For the text-containing cell, return its midpoint in [x, y] coordinate format. 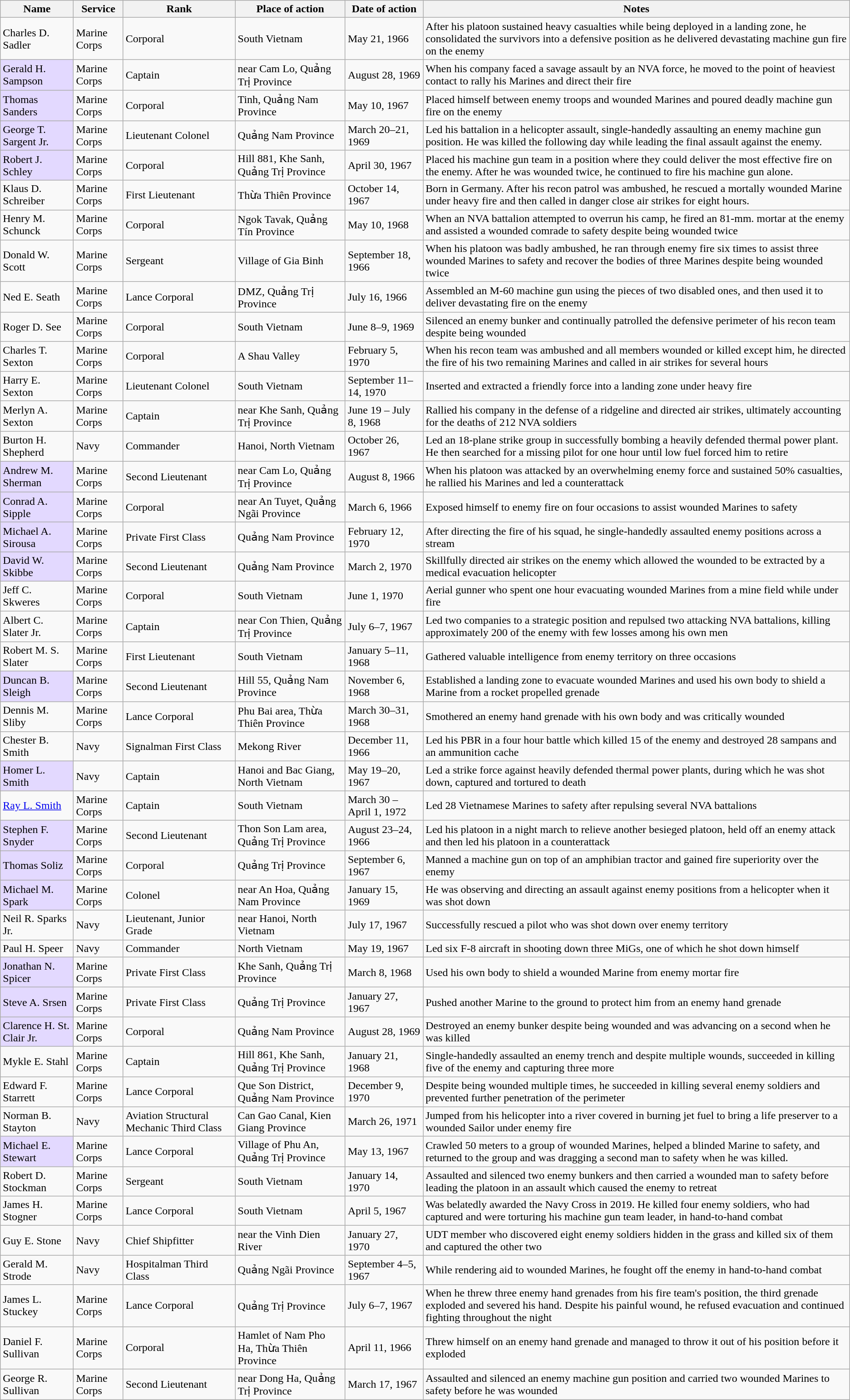
Village of Phu An, Quảng Trị Province [290, 1151]
September 4–5, 1967 [384, 1270]
July 16, 1966 [384, 297]
Jonathan N. Spicer [37, 972]
Mykle E. Stahl [37, 1061]
Notes [637, 9]
Robert J. Schley [37, 165]
June 19 – July 8, 1968 [384, 416]
Hanoi and Bac Giang, North Vietnam [290, 776]
January 27, 1967 [384, 1002]
Andrew M. Sherman [37, 477]
Thomas Soliz [37, 865]
Chester B. Smith [37, 746]
Smothered an enemy hand grenade with his own body and was critically wounded [637, 716]
January 21, 1968 [384, 1061]
August 23–24, 1966 [384, 835]
Hamlet of Nam Pho Ha, Thừa Thiên Province [290, 1348]
Despite being wounded multiple times, he succeeded in killing several enemy soldiers and prevented further penetration of the perimeter [637, 1092]
George R. Sullivan [37, 1385]
Established a landing zone to evacuate wounded Marines and used his own body to shield a Marine from a rocket propelled grenade [637, 686]
January 15, 1969 [384, 895]
Assembled an M-60 machine gun using the pieces of two disabled ones, and then used it to deliver devastating fire on the enemy [637, 297]
October 14, 1967 [384, 195]
Lieutenant, Junior Grade [179, 925]
Ngok Tavak, Quảng Tín Province [290, 225]
Date of action [384, 9]
Henry M. Schunck [37, 225]
September 11–14, 1970 [384, 386]
Merlyn A. Sexton [37, 416]
James H. Stogner [37, 1211]
near Con Thien, Quảng Trị Province [290, 626]
April 11, 1966 [384, 1348]
Manned a machine gun on top of an amphibian tractor and gained fire superiority over the enemy [637, 865]
March 30 – April 1, 1972 [384, 805]
Phu Bai area, Thừa Thiên Province [290, 716]
Led his platoon in a night march to relieve another besieged platoon, held off an enemy attack and then led his platoon in a counterattack [637, 835]
Albert C. Slater Jr. [37, 626]
Robert D. Stockman [37, 1181]
A Shau Valley [290, 356]
Tinh, Quảng Nam Province [290, 105]
Village of Gia Binh [290, 261]
Steve A. Srsen [37, 1002]
Ned E. Seath [37, 297]
Robert M. S. Slater [37, 656]
Roger D. See [37, 327]
David W. Skibbe [37, 567]
Aerial gunner who spent one hour evacuating wounded Marines from a mine field while under fire [637, 596]
April 5, 1967 [384, 1211]
June 1, 1970 [384, 596]
November 6, 1968 [384, 686]
May 13, 1967 [384, 1151]
Hill 881, Khe Sanh, Quảng Trị Province [290, 165]
Can Gao Canal, Kien Giang Province [290, 1121]
Jumped from his helicopter into a river covered in burning jet fuel to bring a life preserver to a wounded Sailor under enemy fire [637, 1121]
December 9, 1970 [384, 1092]
near An Hoa, Quảng Nam Province [290, 895]
Aviation Structural Mechanic Third Class [179, 1121]
May 10, 1968 [384, 225]
Chief Shipfitter [179, 1240]
January 5–11, 1968 [384, 656]
October 26, 1967 [384, 447]
March 2, 1970 [384, 567]
Donald W. Scott [37, 261]
Michael A. Sirousa [37, 537]
near Hanoi, North Vietnam [290, 925]
Rank [179, 9]
August 8, 1966 [384, 477]
March 6, 1966 [384, 508]
May 21, 1966 [384, 39]
While rendering aid to wounded Marines, he fought off the enemy in hand-to-hand combat [637, 1270]
Neil R. Sparks Jr. [37, 925]
When his company faced a savage assault by an NVA force, he moved to the point of heaviest contact to rally his Marines and direct their fire [637, 75]
Successfully rescued a pilot who was shot down over enemy territory [637, 925]
Norman B. Stayton [37, 1121]
Quảng Ngãi Province [290, 1270]
March 20–21, 1969 [384, 135]
Colonel [179, 895]
Harry E. Sexton [37, 386]
Guy E. Stone [37, 1240]
Pushed another Marine to the ground to protect him from an enemy hand grenade [637, 1002]
Clarence H. St. Clair Jr. [37, 1031]
March 17, 1967 [384, 1385]
March 30–31, 1968 [384, 716]
Used his own body to shield a wounded Marine from enemy mortar fire [637, 972]
Mekong River [290, 746]
Exposed himself to enemy fire on four occasions to assist wounded Marines to safety [637, 508]
January 14, 1970 [384, 1181]
February 12, 1970 [384, 537]
July 17, 1967 [384, 925]
Hospitalman Third Class [179, 1270]
near the Vinh Dien River [290, 1240]
Paul H. Speer [37, 948]
May 10, 1967 [384, 105]
Rallied his company in the defense of a ridgeline and directed air strikes, ultimately accounting for the deaths of 212 NVA soldiers [637, 416]
Thon Son Lam area, Quảng Trị Province [290, 835]
Burton H. Shepherd [37, 447]
April 30, 1967 [384, 165]
Que Son District, Quảng Nam Province [290, 1092]
After directing the fire of his squad, he single-handedly assaulted enemy positions across a stream [637, 537]
Led a strike force against heavily defended thermal power plants, during which he was shot down, captured and tortured to death [637, 776]
September 6, 1967 [384, 865]
Michael M. Spark [37, 895]
March 8, 1968 [384, 972]
Daniel F. Sullivan [37, 1348]
near Khe Sanh, Quảng Trị Province [290, 416]
Charles D. Sadler [37, 39]
March 26, 1971 [384, 1121]
Signalman First Class [179, 746]
Hanoi, North Vietnam [290, 447]
James L. Stuckey [37, 1306]
Place of action [290, 9]
Assaulted and silenced an enemy machine gun position and carried two wounded Marines to safety before he was wounded [637, 1385]
Service [98, 9]
Led 28 Vietnamese Marines to safety after repulsing several NVA battalions [637, 805]
Gerald H. Sampson [37, 75]
May 19–20, 1967 [384, 776]
Dennis M. Sliby [37, 716]
Placed himself between enemy troops and wounded Marines and poured deadly machine gun fire on the enemy [637, 105]
September 18, 1966 [384, 261]
Gerald M. Strode [37, 1270]
DMZ, Quảng Trị Province [290, 297]
Edward F. Starrett [37, 1092]
Single-handedly assaulted an enemy trench and despite multiple wounds, succeeded in killing five of the enemy and capturing three more [637, 1061]
Homer L. Smith [37, 776]
Conrad A. Sipple [37, 508]
He was observing and directing an assault against enemy positions from a helicopter when it was shot down [637, 895]
Thừa Thiên Province [290, 195]
Inserted and extracted a friendly force into a landing zone under heavy fire [637, 386]
Thomas Sanders [37, 105]
Threw himself on an enemy hand grenade and managed to throw it out of his position before it exploded [637, 1348]
UDT member who discovered eight enemy soldiers hidden in the grass and killed six of them and captured the other two [637, 1240]
January 27, 1970 [384, 1240]
North Vietnam [290, 948]
Ray L. Smith [37, 805]
Michael E. Stewart [37, 1151]
Stephen F. Snyder [37, 835]
Khe Sanh, Quảng Trị Province [290, 972]
Led six F-8 aircraft in shooting down three MiGs, one of which he shot down himself [637, 948]
February 5, 1970 [384, 356]
Hill 861, Khe Sanh, Quảng Trị Province [290, 1061]
December 11, 1966 [384, 746]
Led his PBR in a four hour battle which killed 15 of the enemy and destroyed 28 sampans and an ammunition cache [637, 746]
Destroyed an enemy bunker despite being wounded and was advancing on a second when he was killed [637, 1031]
Klaus D. Schreiber [37, 195]
Skillfully directed air strikes on the enemy which allowed the wounded to be extracted by a medical evacuation helicopter [637, 567]
Hill 55, Quảng Nam Province [290, 686]
George T. Sargent Jr. [37, 135]
Duncan B. Sleigh [37, 686]
Name [37, 9]
When his platoon was attacked by an overwhelming enemy force and sustained 50% casualties, he rallied his Marines and led a counterattack [637, 477]
June 8–9, 1969 [384, 327]
Jeff C. Skweres [37, 596]
near Dong Ha, Quảng Trị Province [290, 1385]
Gathered valuable intelligence from enemy territory on three occasions [637, 656]
near An Tuyet, Quảng Ngãi Province [290, 508]
Charles T. Sexton [37, 356]
Silenced an enemy bunker and continually patrolled the defensive perimeter of his recon team despite being wounded [637, 327]
May 19, 1967 [384, 948]
